Locate the cell with the specified text and output its [x, y] center coordinate. 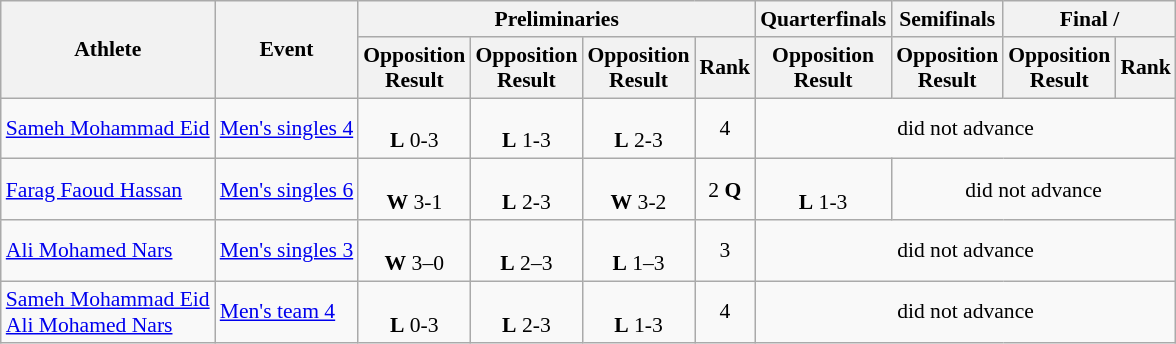
Sameh Mohammad Eid [108, 128]
Final / [1090, 19]
Ali Mohamed Nars [108, 250]
Men's team 4 [287, 312]
Event [287, 50]
W 3-2 [638, 190]
Men's singles 3 [287, 250]
Semifinals [947, 19]
Preliminaries [556, 19]
Athlete [108, 50]
Sameh Mohammad Eid Ali Mohamed Nars [108, 312]
L 1–3 [638, 250]
W 3–0 [414, 250]
2 Q [726, 190]
Quarterfinals [823, 19]
Men's singles 4 [287, 128]
3 [726, 250]
Farag Faoud Hassan [108, 190]
Men's singles 6 [287, 190]
L 2–3 [526, 250]
W 3-1 [414, 190]
